Return the (x, y) coordinate for the center point of the cell that contains the specified text.  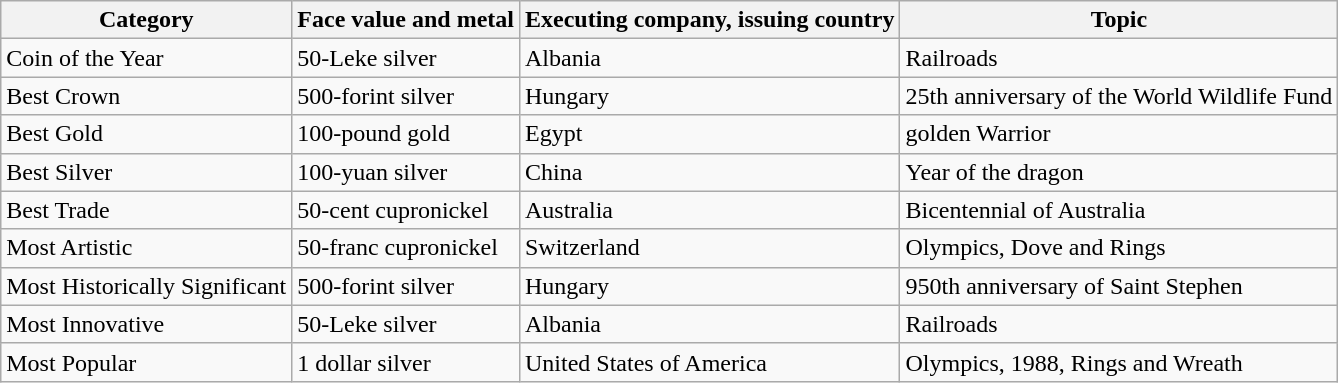
Coin of the Year (146, 58)
100-pound gold (406, 134)
Face value and metal (406, 20)
50-cent cupronickel (406, 210)
Most Popular (146, 362)
Olympics, 1988, Rings and Wreath (1119, 362)
Most Historically Significant (146, 286)
25th anniversary of the World Wildlife Fund (1119, 96)
Olympics, Dove and Rings (1119, 248)
Most Artistic (146, 248)
Egypt (709, 134)
China (709, 172)
golden Warrior (1119, 134)
950th anniversary of Saint Stephen (1119, 286)
Topic (1119, 20)
Category (146, 20)
Best Gold (146, 134)
Executing company, issuing country (709, 20)
100-yuan silver (406, 172)
Most Innovative (146, 324)
Best Crown (146, 96)
Bicentennial of Australia (1119, 210)
50-franc cupronickel (406, 248)
United States of America (709, 362)
Switzerland (709, 248)
Best Silver (146, 172)
Best Trade (146, 210)
Year of the dragon (1119, 172)
Australia (709, 210)
1 dollar silver (406, 362)
